Provide the [x, y] coordinate of the cell's center where the given text is located.  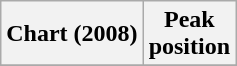
Chart (2008) [72, 34]
Peakposition [189, 34]
